Provide the (x, y) coordinate of the cell's center where the given text is located.  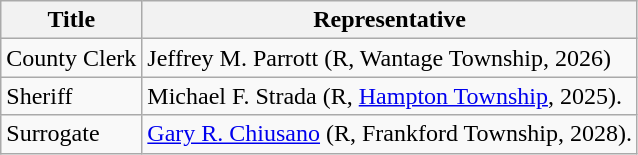
Representative (390, 20)
Surrogate (72, 134)
Sheriff (72, 96)
Jeffrey M. Parrott (R, Wantage Township, 2026) (390, 58)
Gary R. Chiusano (R, Frankford Township, 2028). (390, 134)
Michael F. Strada (R, Hampton Township, 2025). (390, 96)
Title (72, 20)
County Clerk (72, 58)
